Return the [X, Y] coordinate for the center point of the cell that contains the specified text.  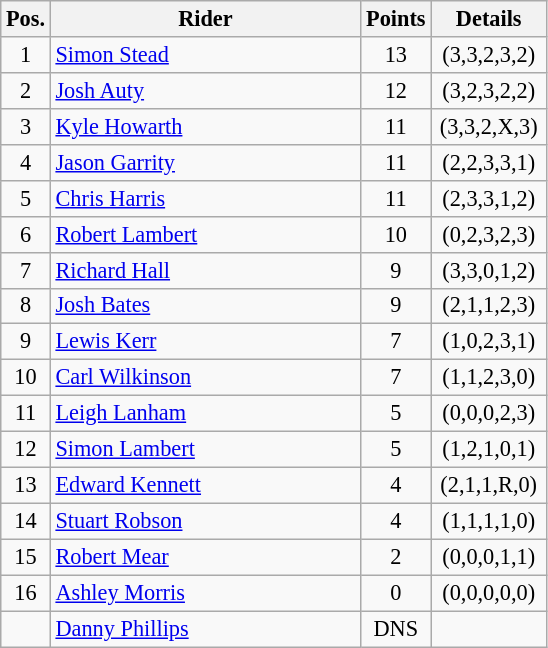
Carl Wilkinson [205, 378]
(2,3,3,1,2) [488, 198]
15 [26, 557]
(2,2,3,3,1) [488, 162]
Josh Bates [205, 306]
(0,2,3,2,3) [488, 234]
Josh Auty [205, 90]
Leigh Lanham [205, 414]
(3,3,2,X,3) [488, 126]
Details [488, 19]
Edward Kennett [205, 485]
14 [26, 521]
Stuart Robson [205, 521]
0 [396, 593]
(1,1,1,1,0) [488, 521]
(1,0,2,3,1) [488, 342]
(0,0,0,1,1) [488, 557]
DNS [396, 629]
Kyle Howarth [205, 126]
Jason Garrity [205, 162]
3 [26, 126]
8 [26, 306]
Chris Harris [205, 198]
(0,0,0,2,3) [488, 414]
(2,1,1,2,3) [488, 306]
(3,3,0,1,2) [488, 270]
Points [396, 19]
Robert Mear [205, 557]
(3,2,3,2,2) [488, 90]
Richard Hall [205, 270]
(2,1,1,R,0) [488, 485]
Rider [205, 19]
(3,3,2,3,2) [488, 55]
(0,0,0,0,0) [488, 593]
Ashley Morris [205, 593]
(1,1,2,3,0) [488, 378]
16 [26, 593]
Danny Phillips [205, 629]
1 [26, 55]
Simon Lambert [205, 450]
(1,2,1,0,1) [488, 450]
Simon Stead [205, 55]
6 [26, 234]
Robert Lambert [205, 234]
Pos. [26, 19]
Lewis Kerr [205, 342]
